Scan for the cell matching the given text and deliver its [X, Y] coordinate at center. 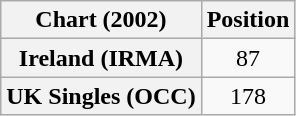
178 [248, 96]
Chart (2002) [101, 20]
UK Singles (OCC) [101, 96]
Position [248, 20]
Ireland (IRMA) [101, 58]
87 [248, 58]
